Extract the [X, Y] coordinate from the center of the cell holding the provided text.  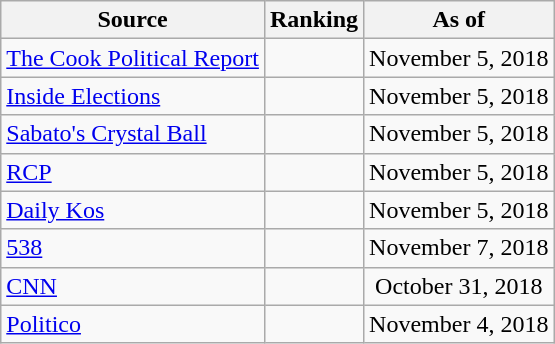
538 [133, 248]
November 4, 2018 [459, 324]
Inside Elections [133, 96]
Source [133, 20]
Ranking [314, 20]
November 7, 2018 [459, 248]
Sabato's Crystal Ball [133, 134]
Politico [133, 324]
CNN [133, 286]
RCP [133, 172]
Daily Kos [133, 210]
As of [459, 20]
The Cook Political Report [133, 58]
October 31, 2018 [459, 286]
